Identify which cell holds the provided text, then report its (x, y) central coordinate. 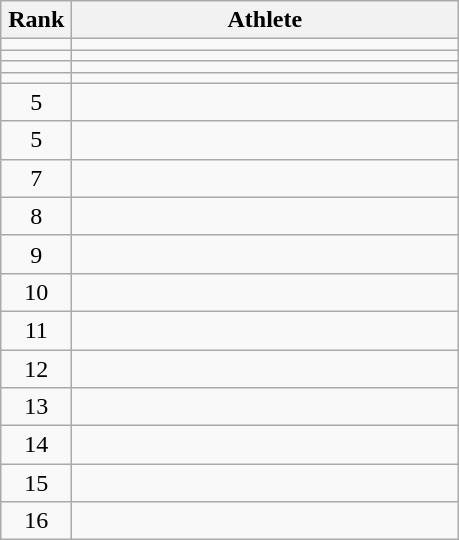
10 (36, 292)
11 (36, 330)
12 (36, 369)
7 (36, 178)
15 (36, 483)
8 (36, 216)
9 (36, 254)
14 (36, 445)
16 (36, 521)
Rank (36, 20)
13 (36, 407)
Athlete (265, 20)
